Pinpoint the cell where the given text exists, returning its [X, Y] midpoint coordinate. 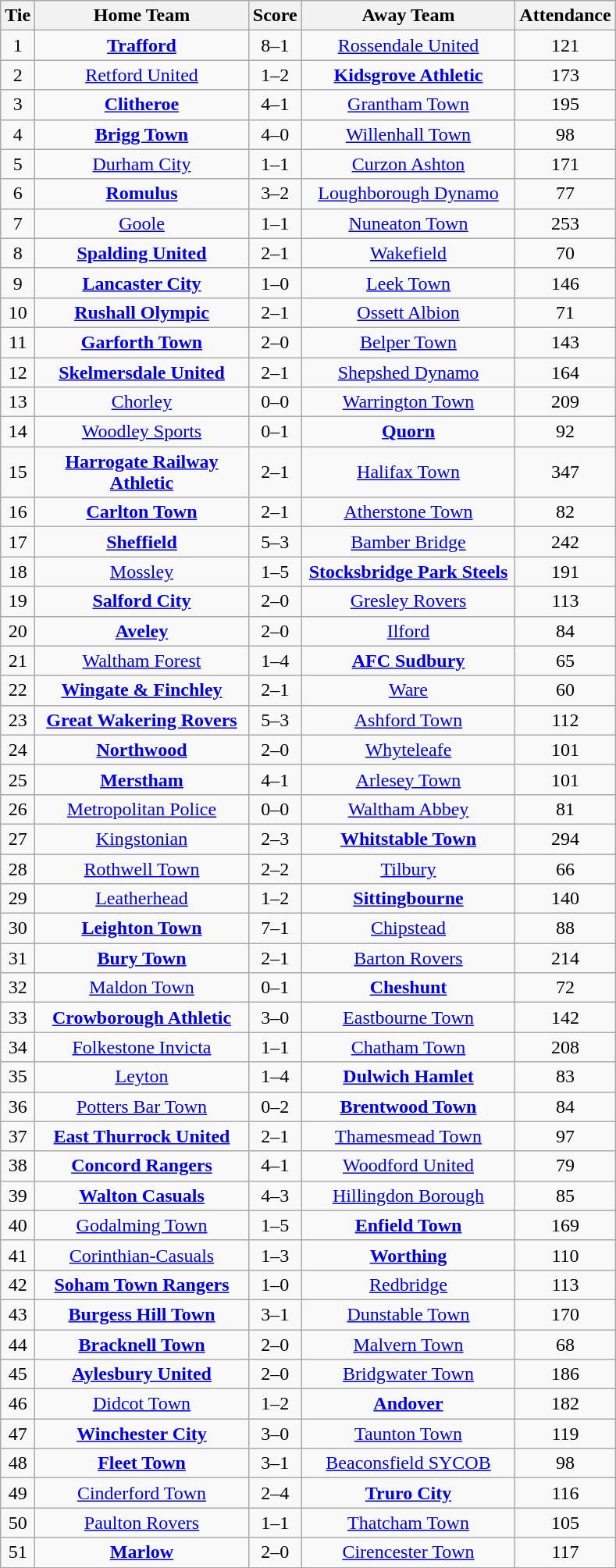
Stocksbridge Park Steels [408, 572]
4–0 [275, 134]
27 [18, 839]
51 [18, 1552]
Leighton Town [142, 928]
10 [18, 312]
31 [18, 958]
4 [18, 134]
Score [275, 16]
Crowborough Athletic [142, 1017]
26 [18, 809]
50 [18, 1523]
Hillingdon Borough [408, 1196]
37 [18, 1136]
0–2 [275, 1107]
Cirencester Town [408, 1552]
Loughborough Dynamo [408, 194]
14 [18, 432]
Curzon Ashton [408, 164]
Ashford Town [408, 720]
117 [565, 1552]
Halifax Town [408, 472]
Thatcham Town [408, 1523]
34 [18, 1047]
Sittingbourne [408, 899]
83 [565, 1077]
169 [565, 1225]
22 [18, 690]
5 [18, 164]
8 [18, 253]
66 [565, 869]
9 [18, 283]
Waltham Forest [142, 661]
47 [18, 1434]
7–1 [275, 928]
70 [565, 253]
81 [565, 809]
35 [18, 1077]
71 [565, 312]
Chatham Town [408, 1047]
Chorley [142, 402]
253 [565, 223]
Ilford [408, 631]
Wakefield [408, 253]
195 [565, 105]
Barton Rovers [408, 958]
Enfield Town [408, 1225]
173 [565, 75]
Burgess Hill Town [142, 1314]
143 [565, 342]
11 [18, 342]
72 [565, 988]
Truro City [408, 1493]
Worthing [408, 1255]
171 [565, 164]
36 [18, 1107]
Kingstonian [142, 839]
16 [18, 512]
Dulwich Hamlet [408, 1077]
116 [565, 1493]
Tie [18, 16]
Bamber Bridge [408, 542]
21 [18, 661]
68 [565, 1344]
Trafford [142, 45]
38 [18, 1166]
Retford United [142, 75]
Romulus [142, 194]
40 [18, 1225]
Eastbourne Town [408, 1017]
15 [18, 472]
Great Wakering Rovers [142, 720]
Clitheroe [142, 105]
33 [18, 1017]
Andover [408, 1404]
88 [565, 928]
Concord Rangers [142, 1166]
294 [565, 839]
79 [565, 1166]
3 [18, 105]
Harrogate Railway Athletic [142, 472]
Ossett Albion [408, 312]
Leek Town [408, 283]
24 [18, 750]
Dunstable Town [408, 1314]
Carlton Town [142, 512]
45 [18, 1374]
28 [18, 869]
AFC Sudbury [408, 661]
Bury Town [142, 958]
112 [565, 720]
Northwood [142, 750]
Soham Town Rangers [142, 1285]
43 [18, 1314]
6 [18, 194]
Bridgwater Town [408, 1374]
19 [18, 601]
East Thurrock United [142, 1136]
49 [18, 1493]
Aveley [142, 631]
Skelmersdale United [142, 372]
Belper Town [408, 342]
2–3 [275, 839]
Merstham [142, 779]
12 [18, 372]
186 [565, 1374]
Malvern Town [408, 1344]
Atherstone Town [408, 512]
110 [565, 1255]
Ware [408, 690]
182 [565, 1404]
Mossley [142, 572]
Wingate & Finchley [142, 690]
Woodford United [408, 1166]
85 [565, 1196]
4–3 [275, 1196]
32 [18, 988]
2–2 [275, 869]
20 [18, 631]
Maldon Town [142, 988]
42 [18, 1285]
2–4 [275, 1493]
Grantham Town [408, 105]
92 [565, 432]
Durham City [142, 164]
Kidsgrove Athletic [408, 75]
142 [565, 1017]
23 [18, 720]
41 [18, 1255]
77 [565, 194]
Leyton [142, 1077]
3–2 [275, 194]
242 [565, 542]
48 [18, 1463]
Sheffield [142, 542]
Shepshed Dynamo [408, 372]
18 [18, 572]
Metropolitan Police [142, 809]
46 [18, 1404]
140 [565, 899]
Willenhall Town [408, 134]
Lancaster City [142, 283]
29 [18, 899]
Waltham Abbey [408, 809]
Rushall Olympic [142, 312]
Spalding United [142, 253]
209 [565, 402]
8–1 [275, 45]
Arlesey Town [408, 779]
347 [565, 472]
164 [565, 372]
Taunton Town [408, 1434]
Cheshunt [408, 988]
Bracknell Town [142, 1344]
Garforth Town [142, 342]
1–3 [275, 1255]
170 [565, 1314]
82 [565, 512]
60 [565, 690]
Potters Bar Town [142, 1107]
Nuneaton Town [408, 223]
Thamesmead Town [408, 1136]
Home Team [142, 16]
Gresley Rovers [408, 601]
Redbridge [408, 1285]
Goole [142, 223]
Rothwell Town [142, 869]
Winchester City [142, 1434]
146 [565, 283]
208 [565, 1047]
Quorn [408, 432]
Woodley Sports [142, 432]
Whitstable Town [408, 839]
Brigg Town [142, 134]
30 [18, 928]
Fleet Town [142, 1463]
214 [565, 958]
121 [565, 45]
Chipstead [408, 928]
Attendance [565, 16]
13 [18, 402]
44 [18, 1344]
Leatherhead [142, 899]
25 [18, 779]
105 [565, 1523]
Paulton Rovers [142, 1523]
2 [18, 75]
65 [565, 661]
Walton Casuals [142, 1196]
Didcot Town [142, 1404]
7 [18, 223]
1 [18, 45]
Brentwood Town [408, 1107]
Cinderford Town [142, 1493]
Away Team [408, 16]
Marlow [142, 1552]
17 [18, 542]
39 [18, 1196]
Aylesbury United [142, 1374]
Whyteleafe [408, 750]
Rossendale United [408, 45]
97 [565, 1136]
Salford City [142, 601]
Corinthian-Casuals [142, 1255]
119 [565, 1434]
Beaconsfield SYCOB [408, 1463]
191 [565, 572]
Warrington Town [408, 402]
Godalming Town [142, 1225]
Tilbury [408, 869]
Folkestone Invicta [142, 1047]
